Scan for the cell matching the given text and deliver its (X, Y) coordinate at center. 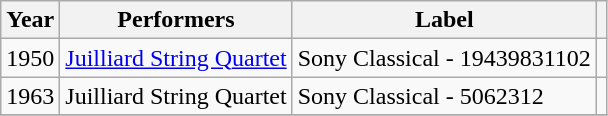
1950 (30, 58)
Sony Classical - 19439831102 (444, 58)
Performers (176, 20)
Label (444, 20)
1963 (30, 96)
Sony Classical - 5062312 (444, 96)
Year (30, 20)
